Detect which cell encompasses the target text, then output its (X, Y) center coordinate. 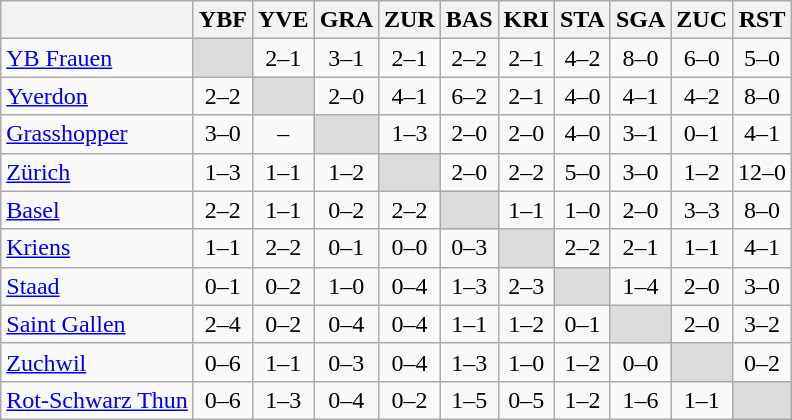
SGA (640, 20)
Grasshopper (98, 134)
2–3 (526, 286)
Staad (98, 286)
Zürich (98, 172)
1–6 (640, 400)
3–3 (702, 210)
Yverdon (98, 96)
Kriens (98, 248)
1–4 (640, 286)
BAS (469, 20)
Basel (98, 210)
YBF (222, 20)
YVE (283, 20)
GRA (346, 20)
– (283, 134)
KRI (526, 20)
RST (762, 20)
0–5 (526, 400)
ZUR (410, 20)
ZUC (702, 20)
Rot-Schwarz Thun (98, 400)
YB Frauen (98, 58)
6–2 (469, 96)
1–5 (469, 400)
6–0 (702, 58)
Zuchwil (98, 362)
12–0 (762, 172)
Saint Gallen (98, 324)
STA (582, 20)
2–4 (222, 324)
3–2 (762, 324)
